Provide the [X, Y] coordinate of the cell's center where the given text is located.  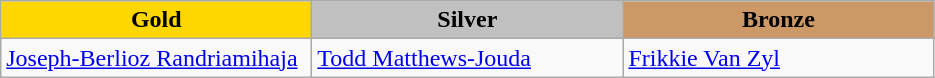
Frikkie Van Zyl [778, 58]
Joseph-Berlioz Randriamihaja [156, 58]
Silver [468, 20]
Todd Matthews-Jouda [468, 58]
Bronze [778, 20]
Gold [156, 20]
